Return the [x, y] coordinate for the center point of the cell that contains the specified text.  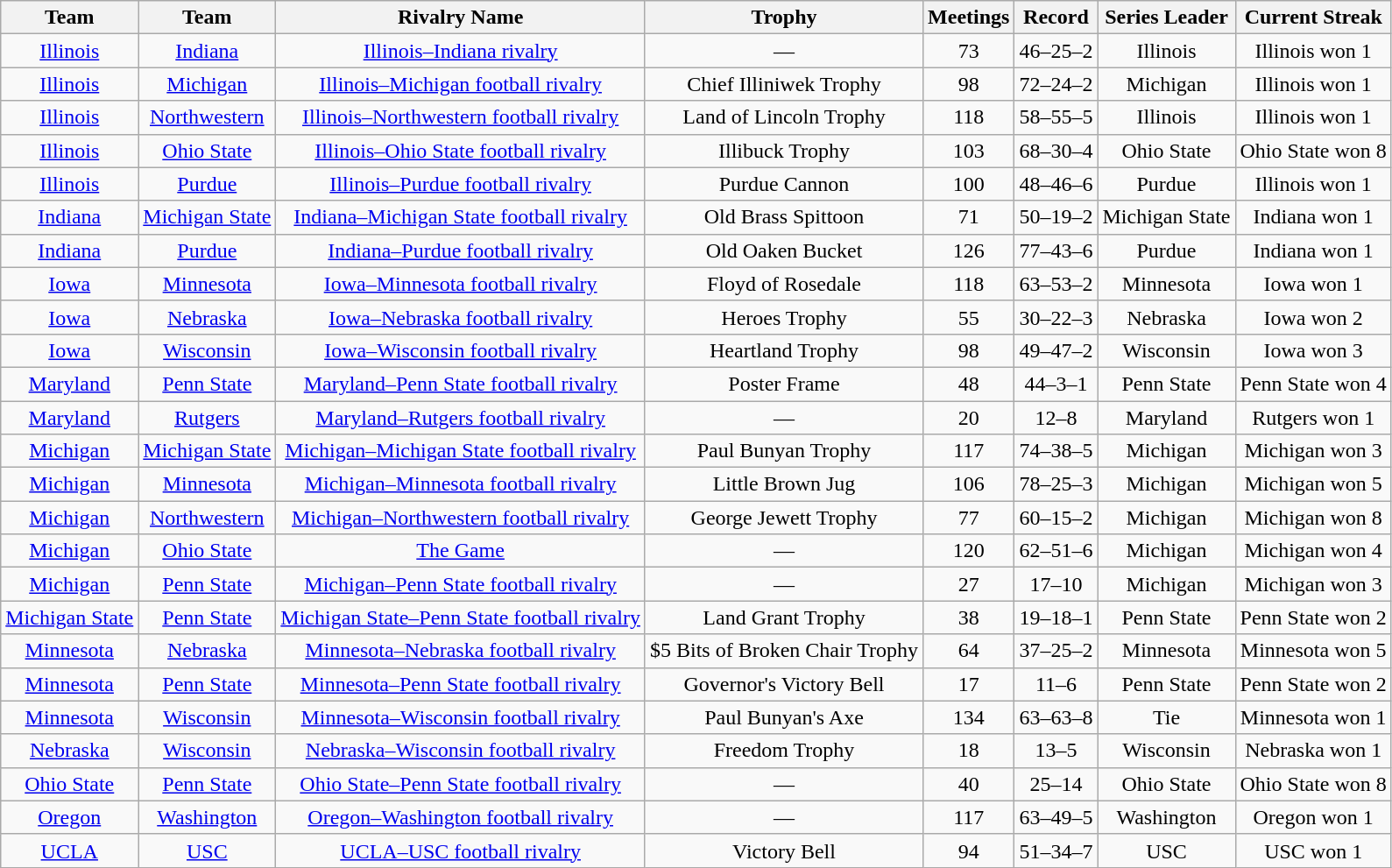
Minnesota won 1 [1313, 717]
Land Grant Trophy [783, 617]
17 [969, 684]
68–30–4 [1056, 151]
49–47–2 [1056, 350]
71 [969, 217]
Rutgers won 1 [1313, 418]
78–25–3 [1056, 484]
Paul Bunyan's Axe [783, 717]
Indiana–Purdue football rivalry [461, 251]
74–38–5 [1056, 451]
50–19–2 [1056, 217]
Tie [1167, 717]
51–34–7 [1056, 850]
Penn State won 4 [1313, 384]
Minnesota–Penn State football rivalry [461, 684]
Indiana–Michigan State football rivalry [461, 217]
Maryland–Rutgers football rivalry [461, 418]
Iowa won 3 [1313, 350]
Michigan State–Penn State football rivalry [461, 617]
Michigan won 5 [1313, 484]
Chief Illiniwek Trophy [783, 84]
Iowa won 2 [1313, 317]
Illinois–Michigan football rivalry [461, 84]
63–53–2 [1056, 284]
Michigan–Penn State football rivalry [461, 584]
77 [969, 518]
134 [969, 717]
46–25–2 [1056, 51]
$5 Bits of Broken Chair Trophy [783, 651]
55 [969, 317]
60–15–2 [1056, 518]
Michigan won 8 [1313, 518]
Illinois–Northwestern football rivalry [461, 117]
Iowa–Wisconsin football rivalry [461, 350]
106 [969, 484]
Rivalry Name [461, 18]
48–46–6 [1056, 184]
Minnesota–Nebraska football rivalry [461, 651]
Purdue Cannon [783, 184]
USC won 1 [1313, 850]
Old Oaken Bucket [783, 251]
13–5 [1056, 751]
Iowa won 1 [1313, 284]
Series Leader [1167, 18]
77–43–6 [1056, 251]
George Jewett Trophy [783, 518]
126 [969, 251]
Iowa–Minnesota football rivalry [461, 284]
Paul Bunyan Trophy [783, 451]
Nebraska–Wisconsin football rivalry [461, 751]
63–49–5 [1056, 817]
103 [969, 151]
Oregon [70, 817]
20 [969, 418]
Trophy [783, 18]
Michigan–Northwestern football rivalry [461, 518]
Victory Bell [783, 850]
18 [969, 751]
38 [969, 617]
Heroes Trophy [783, 317]
73 [969, 51]
Meetings [969, 18]
48 [969, 384]
Record [1056, 18]
64 [969, 651]
Oregon–Washington football rivalry [461, 817]
Floyd of Rosedale [783, 284]
Ohio State–Penn State football rivalry [461, 784]
Poster Frame [783, 384]
Land of Lincoln Trophy [783, 117]
17–10 [1056, 584]
Nebraska won 1 [1313, 751]
100 [969, 184]
Illinois–Ohio State football rivalry [461, 151]
Rutgers [207, 418]
12–8 [1056, 418]
Maryland–Penn State football rivalry [461, 384]
94 [969, 850]
The Game [461, 551]
Current Streak [1313, 18]
11–6 [1056, 684]
44–3–1 [1056, 384]
Illibuck Trophy [783, 151]
19–18–1 [1056, 617]
Old Brass Spittoon [783, 217]
27 [969, 584]
63–63–8 [1056, 717]
Michigan won 4 [1313, 551]
58–55–5 [1056, 117]
120 [969, 551]
25–14 [1056, 784]
UCLA [70, 850]
62–51–6 [1056, 551]
72–24–2 [1056, 84]
Illinois–Indiana rivalry [461, 51]
40 [969, 784]
Minnesota–Wisconsin football rivalry [461, 717]
Minnesota won 5 [1313, 651]
Illinois–Purdue football rivalry [461, 184]
Heartland Trophy [783, 350]
Michigan–Minnesota football rivalry [461, 484]
Oregon won 1 [1313, 817]
37–25–2 [1056, 651]
Little Brown Jug [783, 484]
Michigan–Michigan State football rivalry [461, 451]
Iowa–Nebraska football rivalry [461, 317]
Freedom Trophy [783, 751]
UCLA–USC football rivalry [461, 850]
30–22–3 [1056, 317]
Governor's Victory Bell [783, 684]
